Capture the cell that displays the provided text and extract its [X, Y] central coordinate. 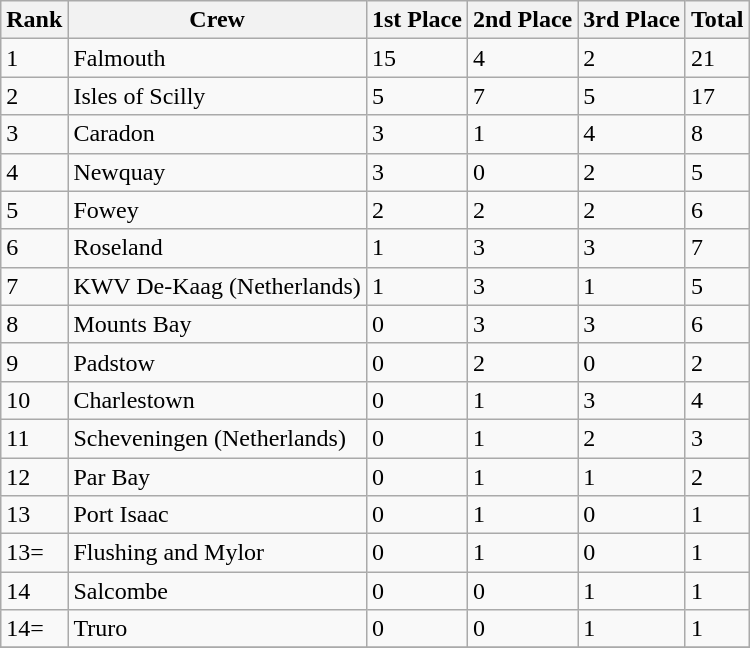
Falmouth [217, 58]
21 [717, 58]
13 [34, 515]
KWV De-Kaag (Netherlands) [217, 286]
11 [34, 438]
Mounts Bay [217, 324]
Salcombe [217, 591]
Truro [217, 629]
14= [34, 629]
17 [717, 96]
Scheveningen (Netherlands) [217, 438]
Flushing and Mylor [217, 553]
Port Isaac [217, 515]
Isles of Scilly [217, 96]
10 [34, 400]
Total [717, 20]
Newquay [217, 172]
13= [34, 553]
Padstow [217, 362]
Roseland [217, 248]
Caradon [217, 134]
2nd Place [522, 20]
1st Place [416, 20]
14 [34, 591]
Crew [217, 20]
Fowey [217, 210]
12 [34, 477]
Rank [34, 20]
15 [416, 58]
9 [34, 362]
Charlestown [217, 400]
3rd Place [632, 20]
Par Bay [217, 477]
